Extract the (X, Y) coordinate from the center of the cell holding the provided text.  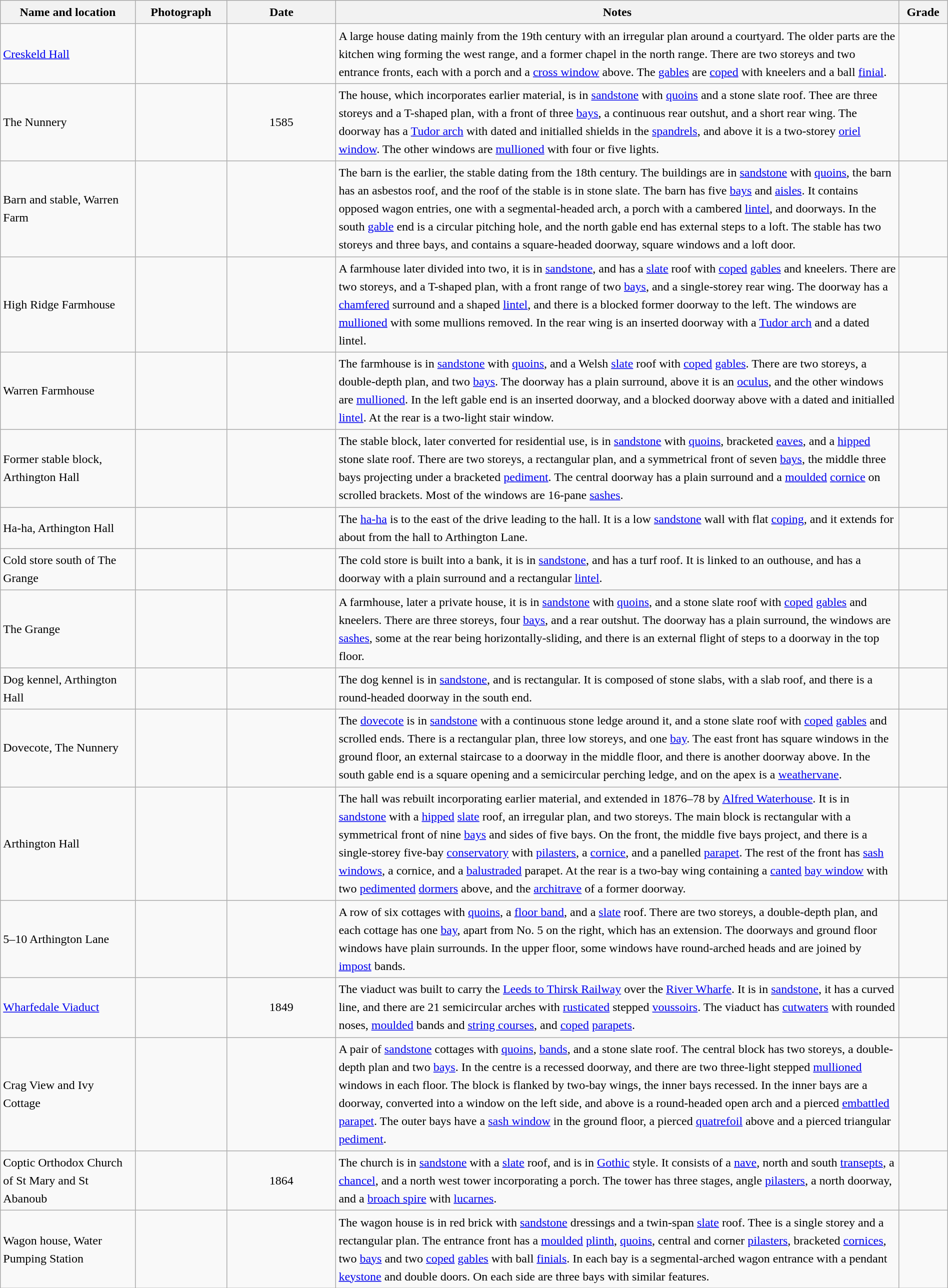
Date (281, 12)
Barn and stable, Warren Farm (68, 209)
Arthington Hall (68, 844)
Name and location (68, 12)
Ha-ha, Arthington Hall (68, 528)
Cold store south of The Grange (68, 569)
Former stable block, Arthington Hall (68, 468)
Notes (617, 12)
1864 (281, 1181)
High Ridge Farmhouse (68, 304)
Dovecote, The Nunnery (68, 748)
The Nunnery (68, 122)
Dog kennel, Arthington Hall (68, 688)
Coptic Orthodox Church of St Mary and St Abanoub (68, 1181)
Creskeld Hall (68, 54)
Photograph (181, 12)
Grade (923, 12)
The Grange (68, 629)
Crag View and Ivy Cottage (68, 1094)
Warren Farmhouse (68, 391)
5–10 Arthington Lane (68, 939)
1585 (281, 122)
Wagon house, Water Pumping Station (68, 1249)
1849 (281, 1008)
Wharfedale Viaduct (68, 1008)
